Provide the [X, Y] coordinate of the cell's center where the given text is located.  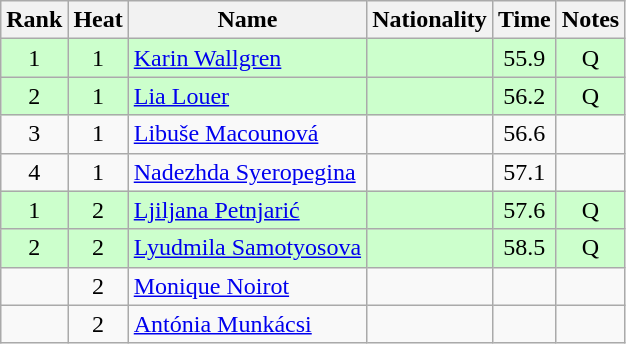
Time [524, 20]
Libuše Macounová [247, 134]
57.1 [524, 172]
58.5 [524, 248]
Ljiljana Petnjarić [247, 210]
56.2 [524, 96]
55.9 [524, 58]
3 [34, 134]
57.6 [524, 210]
56.6 [524, 134]
Nationality [430, 20]
Lia Louer [247, 96]
Heat [98, 20]
Lyudmila Samotyosova [247, 248]
Karin Wallgren [247, 58]
Name [247, 20]
4 [34, 172]
Rank [34, 20]
Notes [590, 20]
Antónia Munkácsi [247, 324]
Monique Noirot [247, 286]
Nadezhda Syeropegina [247, 172]
